Pinpoint the cell where the given text exists, returning its [X, Y] midpoint coordinate. 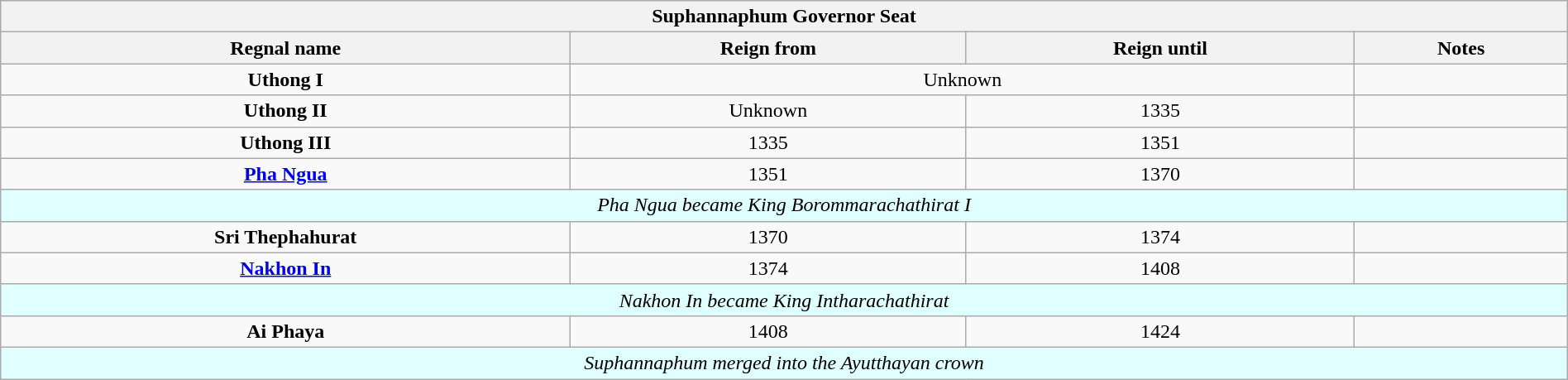
Regnal name [286, 48]
1424 [1160, 331]
Suphannaphum Governor Seat [784, 17]
Sri Thephahurat [286, 237]
Pha Ngua [286, 174]
Notes [1460, 48]
Uthong III [286, 142]
Reign from [768, 48]
Ai Phaya [286, 331]
Uthong II [286, 111]
Nakhon In [286, 268]
Suphannaphum merged into the Ayutthayan crown [784, 363]
Uthong I [286, 79]
Pha Ngua became King Borommarachathirat I [784, 205]
Reign until [1160, 48]
Nakhon In became King Intharachathirat [784, 300]
